Provide the [x, y] coordinate of the cell's center where the given text is located.  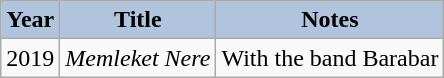
Year [30, 20]
With the band Barabar [330, 58]
Memleket Nere [138, 58]
Notes [330, 20]
2019 [30, 58]
Title [138, 20]
